From the cell containing the given text, extract its center point as (X, Y) coordinate. 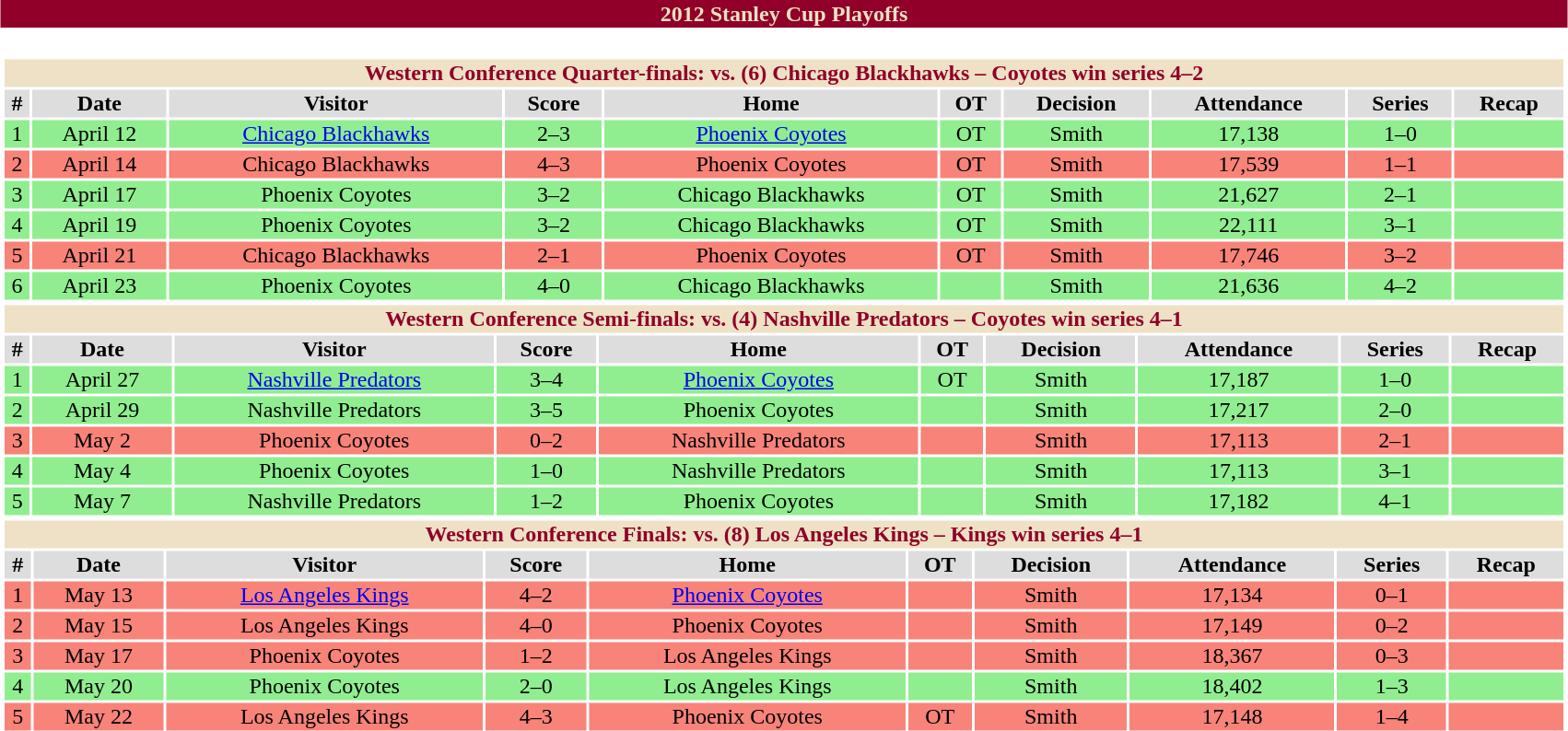
April 19 (99, 226)
18,402 (1232, 686)
1–3 (1391, 686)
May 4 (101, 470)
4–1 (1395, 502)
May 2 (101, 441)
6 (17, 286)
May 22 (99, 717)
May 7 (101, 502)
May 13 (99, 596)
17,187 (1238, 380)
April 29 (101, 410)
May 20 (99, 686)
21,627 (1249, 194)
17,217 (1238, 410)
Western Conference Finals: vs. (8) Los Angeles Kings – Kings win series 4–1 (783, 535)
April 23 (99, 286)
April 14 (99, 165)
2–3 (553, 133)
1–1 (1400, 165)
Western Conference Semi-finals: vs. (4) Nashville Predators – Coyotes win series 4–1 (783, 319)
18,367 (1232, 656)
April 17 (99, 194)
3–4 (546, 380)
21,636 (1249, 286)
17,148 (1232, 717)
2012 Stanley Cup Playoffs (784, 14)
0–3 (1391, 656)
17,539 (1249, 165)
22,111 (1249, 226)
17,182 (1238, 502)
17,746 (1249, 255)
April 21 (99, 255)
17,138 (1249, 133)
0–1 (1391, 596)
Western Conference Quarter-finals: vs. (6) Chicago Blackhawks – Coyotes win series 4–2 (783, 73)
17,134 (1232, 596)
May 17 (99, 656)
17,149 (1232, 625)
April 12 (99, 133)
3–5 (546, 410)
April 27 (101, 380)
1–4 (1391, 717)
May 15 (99, 625)
